Return the (x, y) coordinate for the center point of the cell that contains the specified text.  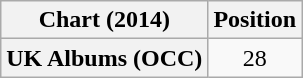
Position (255, 20)
Chart (2014) (104, 20)
28 (255, 58)
UK Albums (OCC) (104, 58)
